Determine the (X, Y) coordinate at the center of the cell enclosing the given text.  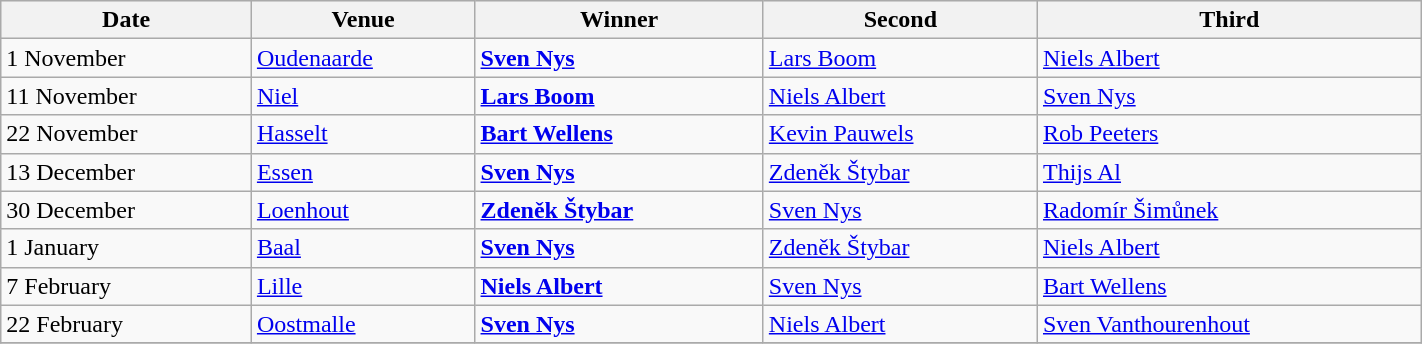
Oudenaarde (363, 58)
Oostmalle (363, 324)
22 November (126, 134)
1 November (126, 58)
11 November (126, 96)
13 December (126, 172)
Winner (619, 20)
Third (1229, 20)
Loenhout (363, 210)
7 February (126, 286)
Sven Vanthourenhout (1229, 324)
Thijs Al (1229, 172)
22 February (126, 324)
Second (900, 20)
Baal (363, 248)
Radomír Šimůnek (1229, 210)
Hasselt (363, 134)
Rob Peeters (1229, 134)
Venue (363, 20)
Lille (363, 286)
1 January (126, 248)
Essen (363, 172)
Kevin Pauwels (900, 134)
Date (126, 20)
30 December (126, 210)
Niel (363, 96)
